Capture the cell that displays the provided text and extract its (x, y) central coordinate. 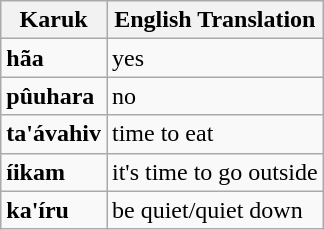
no (214, 96)
Karuk (54, 20)
ta'ávahiv (54, 134)
íikam (54, 172)
yes (214, 58)
be quiet/quiet down (214, 210)
English Translation (214, 20)
time to eat (214, 134)
pûuhara (54, 96)
ka'íru (54, 210)
it's time to go outside (214, 172)
hãa (54, 58)
